Output the [x, y] coordinate of the center of the cell containing the given text.  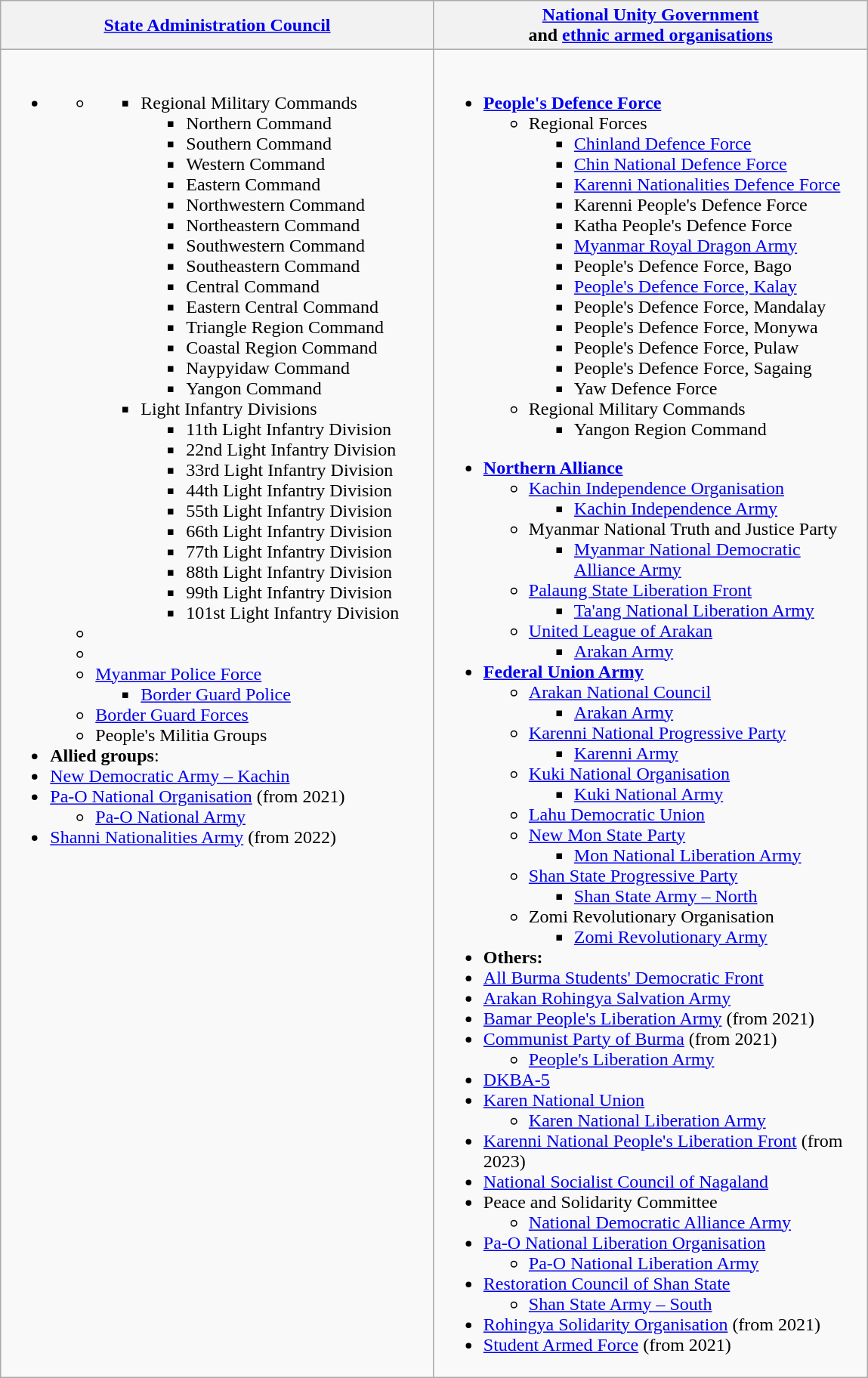
State Administration Council [218, 26]
National Unity Governmentand ethnic armed organisations [650, 26]
